Determine the (x, y) coordinate at the center of the cell enclosing the given text.  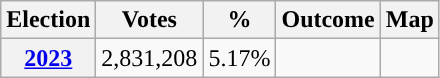
2,831,208 (150, 58)
Votes (150, 20)
Map (410, 20)
Election (48, 20)
5.17% (240, 58)
Outcome (328, 20)
% (240, 20)
2023 (48, 58)
